From the cell containing the given text, extract its center point as (x, y) coordinate. 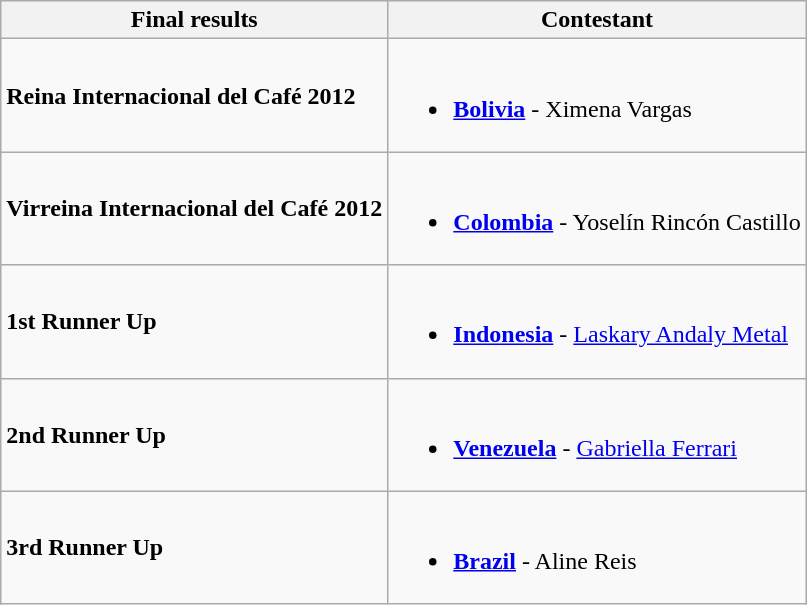
2nd Runner Up (194, 434)
Contestant (597, 20)
3rd Runner Up (194, 548)
1st Runner Up (194, 322)
Venezuela - Gabriella Ferrari (597, 434)
Indonesia - Laskary Andaly Metal (597, 322)
Bolivia - Ximena Vargas (597, 96)
Final results (194, 20)
Colombia - Yoselín Rincón Castillo (597, 208)
Virreina Internacional del Café 2012 (194, 208)
Brazil - Aline Reis (597, 548)
Reina Internacional del Café 2012 (194, 96)
